Output the [x, y] coordinate of the center of the cell containing the given text.  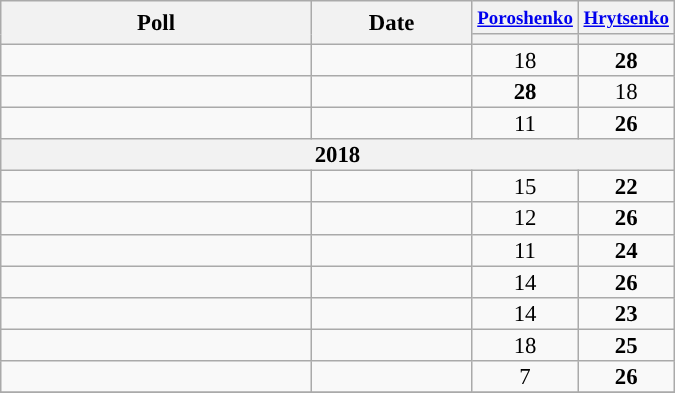
Date [392, 23]
Poroshenko [525, 18]
23 [626, 313]
2018 [338, 155]
24 [626, 250]
15 [525, 187]
25 [626, 345]
Poll [156, 23]
Hrytsenko [626, 18]
22 [626, 187]
7 [525, 377]
12 [525, 219]
